Detect which cell encompasses the target text, then output its [X, Y] center coordinate. 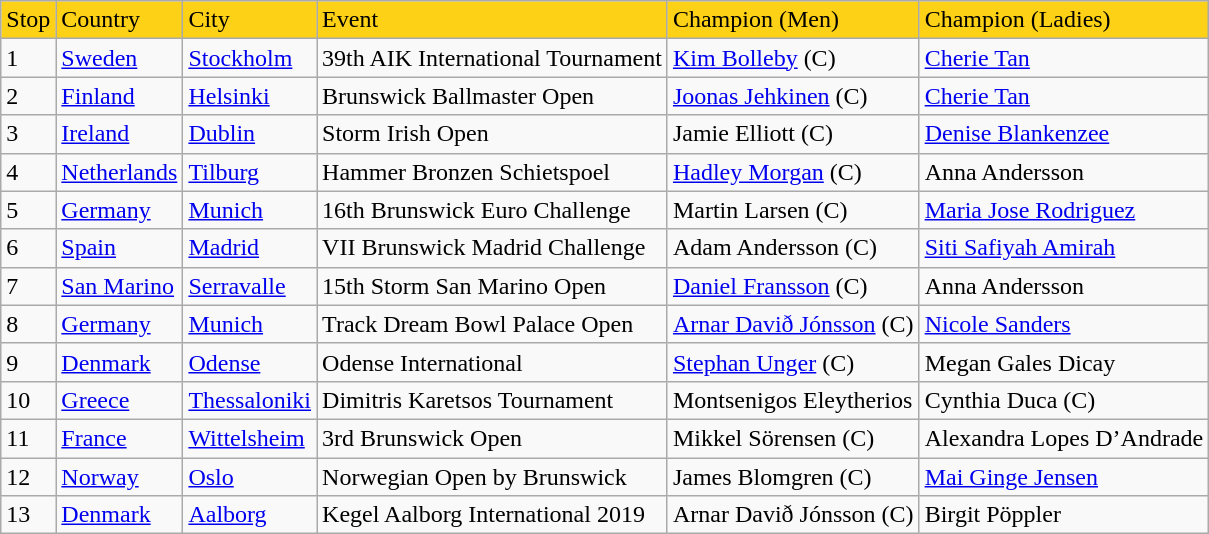
Spain [120, 248]
Norway [120, 477]
VII Brunswick Madrid Challenge [492, 248]
Stephan Unger (C) [793, 362]
Dublin [250, 134]
Oslo [250, 477]
Alexandra Lopes D’Andrade [1064, 438]
39th AIK International Tournament [492, 58]
Thessaloniki [250, 400]
Wittelsheim [250, 438]
4 [28, 172]
James Blomgren (C) [793, 477]
Storm Irish Open [492, 134]
10 [28, 400]
Odense [250, 362]
Brunswick Ballmaster Open [492, 96]
12 [28, 477]
11 [28, 438]
Nicole Sanders [1064, 324]
Champion (Ladies) [1064, 20]
Aalborg [250, 515]
Ireland [120, 134]
Denise Blankenzee [1064, 134]
Sweden [120, 58]
Birgit Pöppler [1064, 515]
3 [28, 134]
Hammer Bronzen Schietspoel [492, 172]
Track Dream Bowl Palace Open [492, 324]
Jamie Elliott (C) [793, 134]
1 [28, 58]
Mai Ginge Jensen [1064, 477]
Hadley Morgan (C) [793, 172]
13 [28, 515]
Stockholm [250, 58]
Tilburg [250, 172]
Event [492, 20]
Greece [120, 400]
Kegel Aalborg International 2019 [492, 515]
Serravalle [250, 286]
Dimitris Karetsos Tournament [492, 400]
Maria Jose Rodriguez [1064, 210]
Stop [28, 20]
Madrid [250, 248]
Megan Gales Dicay [1064, 362]
Joonas Jehkinen (C) [793, 96]
Odense International [492, 362]
8 [28, 324]
Norwegian Open by Brunswick [492, 477]
Adam Andersson (C) [793, 248]
Kim Bolleby (C) [793, 58]
Country [120, 20]
Helsinki [250, 96]
Cynthia Duca (C) [1064, 400]
Daniel Fransson (C) [793, 286]
6 [28, 248]
2 [28, 96]
9 [28, 362]
France [120, 438]
Finland [120, 96]
15th Storm San Marino Open [492, 286]
16th Brunswick Euro Challenge [492, 210]
Mikkel Sörensen (C) [793, 438]
5 [28, 210]
3rd Brunswick Open [492, 438]
Montsenigos Eleytherios [793, 400]
Netherlands [120, 172]
City [250, 20]
Martin Larsen (C) [793, 210]
San Marino [120, 286]
7 [28, 286]
Siti Safiyah Amirah [1064, 248]
Champion (Men) [793, 20]
